Extract the [X, Y] coordinate from the center of the cell holding the provided text.  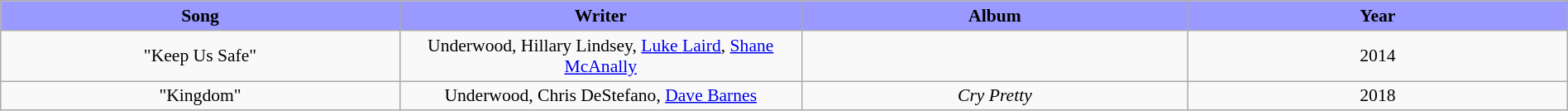
Underwood, Hillary Lindsey, Luke Laird, Shane McAnally [600, 55]
Album [994, 16]
2014 [1378, 55]
Year [1378, 16]
2018 [1378, 96]
Cry Pretty [994, 96]
"Kingdom" [200, 96]
"Keep Us Safe" [200, 55]
Song [200, 16]
Writer [600, 16]
Underwood, Chris DeStefano, Dave Barnes [600, 96]
